Search for the cell housing the specified text and yield its [X, Y] center coordinate. 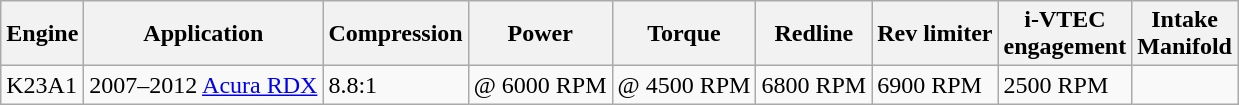
2500 RPM [1065, 85]
Redline [814, 34]
6900 RPM [935, 85]
Power [540, 34]
IntakeManifold [1185, 34]
8.8:1 [396, 85]
Application [204, 34]
K23A1 [42, 85]
Rev limiter [935, 34]
Engine [42, 34]
@ 4500 RPM [684, 85]
Compression [396, 34]
6800 RPM [814, 85]
Torque [684, 34]
@ 6000 RPM [540, 85]
2007–2012 Acura RDX [204, 85]
i-VTECengagement [1065, 34]
